Locate the cell with the specified text and output its [X, Y] center coordinate. 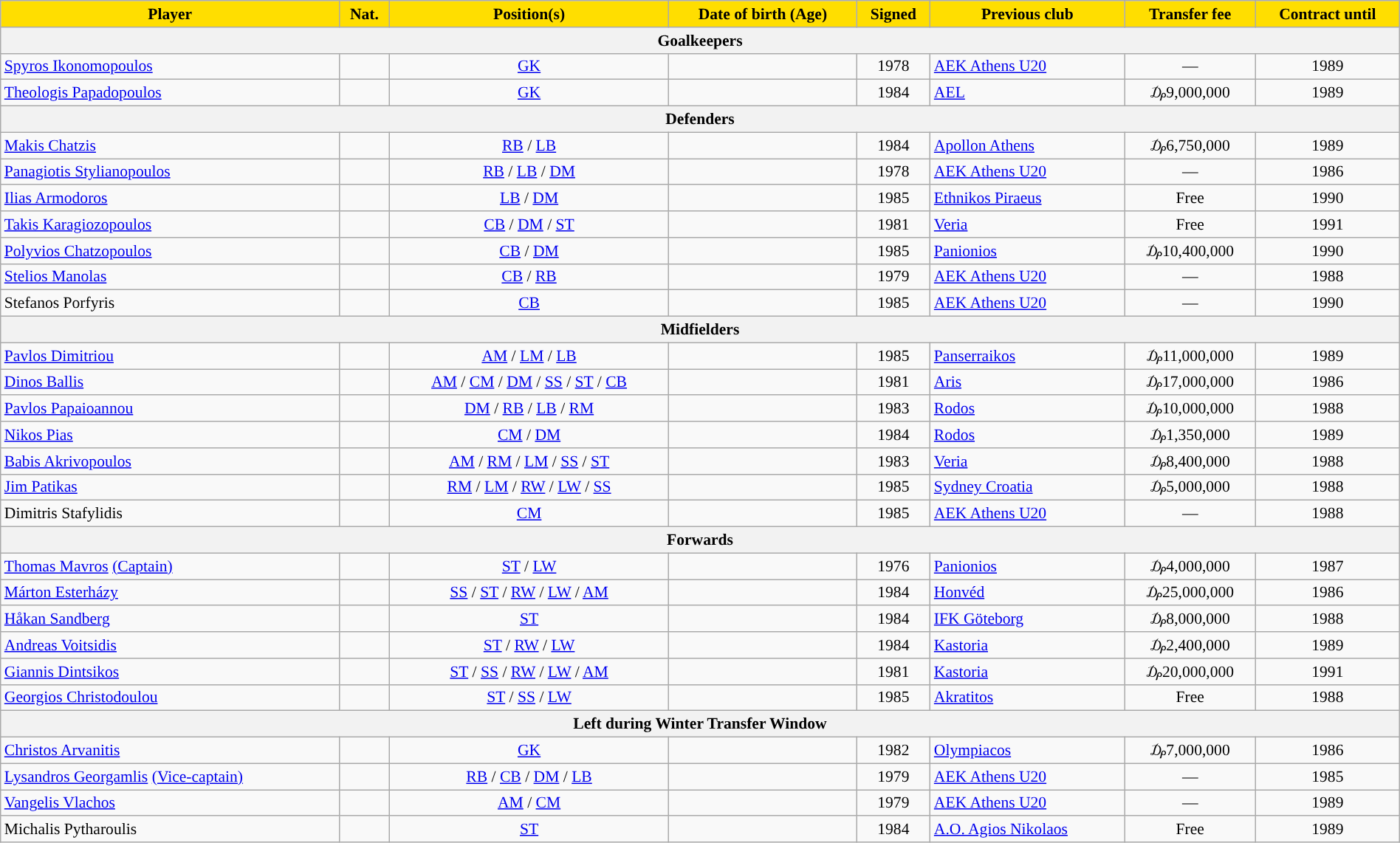
Theologis Papadopoulos [170, 93]
₯10,000,000 [1190, 409]
Georgios Christodoulou [170, 698]
Babis Akrivopoulos [170, 461]
Stelios Manolas [170, 277]
SS / ST / RW / LW / AM [529, 593]
₯20,000,000 [1190, 672]
Jim Patikas [170, 487]
A.O. Agios Nikolaos [1028, 830]
AEL [1028, 93]
₯9,000,000 [1190, 93]
ST / SS / LW [529, 698]
Position(s) [529, 14]
₯17,000,000 [1190, 382]
Signed [893, 14]
AM / CM [529, 803]
₯6,750,000 [1190, 145]
Aris [1028, 382]
Andreas Voitsidis [170, 645]
Pavlos Papaioannou [170, 409]
₯7,000,000 [1190, 751]
Goalkeepers [700, 41]
CM [529, 514]
Giannis Dintsikos [170, 672]
Pavlos Dimitriou [170, 356]
LB / DM [529, 199]
₯8,400,000 [1190, 461]
Ilias Armodoros [170, 199]
Dimitris Stafylidis [170, 514]
Vangelis Vlachos [170, 803]
Olympiacos [1028, 751]
Panagiotis Stylianopoulos [170, 172]
1982 [893, 751]
Sydney Croatia [1028, 487]
IFK Göteborg [1028, 619]
Nikos Pias [170, 435]
Stefanos Porfyris [170, 303]
Håkan Sandberg [170, 619]
Previous club [1028, 14]
₯1,350,000 [1190, 435]
RB / CB / DM / LB [529, 777]
₯8,000,000 [1190, 619]
₯25,000,000 [1190, 593]
ST / LW [529, 566]
₯5,000,000 [1190, 487]
Panserraikos [1028, 356]
1976 [893, 566]
RM / LM / RW / LW / SS [529, 487]
₯11,000,000 [1190, 356]
Akratitos [1028, 698]
Left during Winter Transfer Window [700, 724]
₯4,000,000 [1190, 566]
Ethnikos Piraeus [1028, 199]
Polyvios Chatzopoulos [170, 251]
AM / RM / LM / SS / ST [529, 461]
Honvéd [1028, 593]
CB / RB [529, 277]
RB / LB / DM [529, 172]
1987 [1328, 566]
Michalis Pytharoulis [170, 830]
Takis Karagiozopoulos [170, 224]
Apollon Athens [1028, 145]
Transfer fee [1190, 14]
Date of birth (Age) [763, 14]
Player [170, 14]
Lysandros Georgamlis (Vice-captain) [170, 777]
ST / SS / RW / LW / AM [529, 672]
Forwards [700, 540]
Spyros Ikonomopoulos [170, 66]
CB / DM [529, 251]
Midfielders [700, 330]
Defenders [700, 120]
CB / DM / ST [529, 224]
Thomas Mavros (Captain) [170, 566]
ST / RW / LW [529, 645]
Dinos Ballis [170, 382]
Makis Chatzis [170, 145]
CB [529, 303]
Christos Arvanitis [170, 751]
DM / RB / LB / RM [529, 409]
CM / DM [529, 435]
RB / LB [529, 145]
AM / CM / DM / SS / ST / CB [529, 382]
Nat. [365, 14]
Márton Esterházy [170, 593]
AM / LM / LB [529, 356]
₯2,400,000 [1190, 645]
Contract until [1328, 14]
₯10,400,000 [1190, 251]
